Locate the cell with the specified text and output its (X, Y) center coordinate. 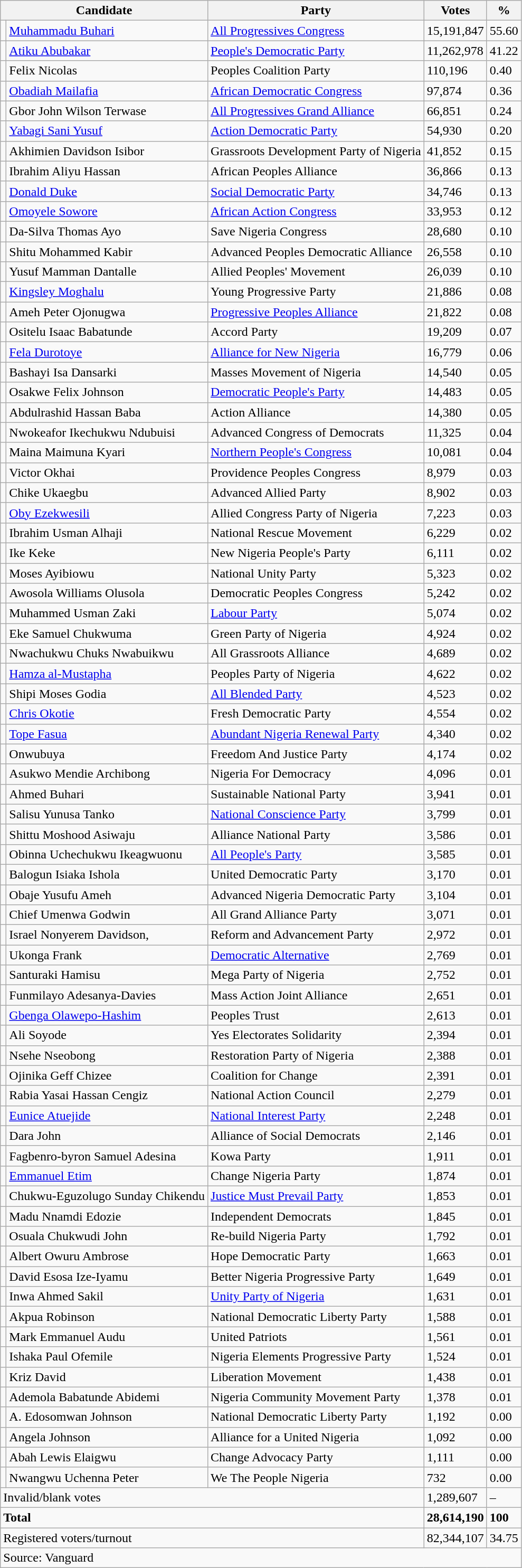
All Blended Party (316, 694)
Eke Samuel Chukwuma (107, 634)
21,886 (455, 292)
7,223 (455, 513)
Providence Peoples Congress (316, 473)
1,845 (455, 1216)
14,540 (455, 372)
2,651 (455, 995)
Awosola Williams Olusola (107, 593)
Chris Okotie (107, 714)
Hope Democratic Party (316, 1257)
0.12 (504, 211)
Save Nigeria Congress (316, 231)
Ibrahim Aliyu Hassan (107, 171)
Ibrahim Usman Alhaji (107, 533)
2,391 (455, 1075)
5,074 (455, 613)
Yes Electorates Solidarity (316, 1035)
4,554 (455, 714)
Accord Party (316, 332)
Justice Must Prevail Party (316, 1196)
Osakwe Felix Johnson (107, 392)
2,613 (455, 1015)
26,558 (455, 252)
1,588 (455, 1317)
0.24 (504, 111)
1,289,607 (455, 1497)
Ahmed Buhari (107, 794)
54,930 (455, 131)
14,483 (455, 392)
Alliance for New Nigeria (316, 352)
2,279 (455, 1095)
2,394 (455, 1035)
Bashayi Isa Dansarki (107, 372)
Fresh Democratic Party (316, 714)
1,378 (455, 1397)
Akhimien Davidson Isibor (107, 151)
Progressive Peoples Alliance (316, 312)
Change Advocacy Party (316, 1457)
Da-Silva Thomas Ayo (107, 231)
1,524 (455, 1357)
Ositelu Isaac Babatunde (107, 332)
Kingsley Moghalu (107, 292)
15,191,847 (455, 31)
Registered voters/turnout (212, 1538)
Donald Duke (107, 191)
Peoples Party of Nigeria (316, 674)
Angela Johnson (107, 1437)
Alliance for a United Nigeria (316, 1437)
Dara John (107, 1136)
Nigeria Community Movement Party (316, 1397)
Omoyele Sowore (107, 211)
0.15 (504, 151)
National Conscience Party (316, 814)
0.07 (504, 332)
1,092 (455, 1437)
100 (504, 1517)
Re-build Nigeria Party (316, 1236)
10,081 (455, 452)
United Democratic Party (316, 874)
Victor Okhai (107, 473)
97,874 (455, 91)
Action Alliance (316, 412)
People's Democratic Party (316, 51)
3,941 (455, 794)
Fagbenro-byron Samuel Adesina (107, 1156)
Onwubuya (107, 754)
Alliance National Party (316, 834)
Labour Party (316, 613)
Nsehe Nseobong (107, 1055)
8,902 (455, 493)
Candidate (105, 11)
4,924 (455, 634)
Restoration Party of Nigeria (316, 1055)
Action Democratic Party (316, 131)
Inwa Ahmed Sakil (107, 1297)
Mega Party of Nigeria (316, 975)
Maina Maimuna Kyari (107, 452)
Moses Ayibiowu (107, 573)
Nwokeafor Ikechukwu Ndubuisi (107, 432)
Osuala Chukwudi John (107, 1236)
African Peoples Alliance (316, 171)
Sustainable National Party (316, 794)
Peoples Coalition Party (316, 71)
Coalition for Change (316, 1075)
82,344,107 (455, 1538)
11,262,978 (455, 51)
66,851 (455, 111)
All Grassroots Alliance (316, 654)
110,196 (455, 71)
2,972 (455, 935)
Rabia Yasai Hassan Cengiz (107, 1095)
Obinna Uchechukwu Ikeagwuonu (107, 854)
Change Nigeria Party (316, 1176)
1,874 (455, 1176)
National Unity Party (316, 573)
Allied Peoples' Movement (316, 272)
Chike Ukaegbu (107, 493)
United Patriots (316, 1337)
2,248 (455, 1116)
33,953 (455, 211)
732 (455, 1477)
Abah Lewis Elaigwu (107, 1457)
Asukwo Mendie Archibong (107, 774)
Peoples Trust (316, 1015)
0.40 (504, 71)
Balogun Isiaka Ishola (107, 874)
Democratic Peoples Congress (316, 593)
Albert Owuru Ambrose (107, 1257)
1,853 (455, 1196)
28,680 (455, 231)
1,663 (455, 1257)
Israel Nonyerem Davidson, (107, 935)
Advanced Nigeria Democratic Party (316, 895)
National Action Council (316, 1095)
Akpua Robinson (107, 1317)
4,622 (455, 674)
41,852 (455, 151)
Reform and Advancement Party (316, 935)
Young Progressive Party (316, 292)
Total (212, 1517)
Shipi Moses Godia (107, 694)
6,111 (455, 553)
3,585 (455, 854)
Democratic People's Party (316, 392)
Salisu Yunusa Tanko (107, 814)
1,192 (455, 1417)
4,523 (455, 694)
Muhammed Usman Zaki (107, 613)
Oby Ezekwesili (107, 513)
28,614,190 (455, 1517)
Advanced Peoples Democratic Alliance (316, 252)
36,866 (455, 171)
Felix Nicolas (107, 71)
4,340 (455, 734)
Chukwu-Eguzolugo Sunday Chikendu (107, 1196)
Ukonga Frank (107, 955)
Eunice Atuejide (107, 1116)
Fela Durotoye (107, 352)
Advanced Congress of Democrats (316, 432)
Santuraki Hamisu (107, 975)
6,229 (455, 533)
19,209 (455, 332)
34.75 (504, 1538)
Better Nigeria Progressive Party (316, 1277)
Atiku Abubakar (107, 51)
Source: Vanguard (261, 1558)
Gbor John Wilson Terwase (107, 111)
All Grand Alliance Party (316, 915)
Abdulrashid Hassan Baba (107, 412)
Gbenga Olawepo-Hashim (107, 1015)
Nigeria Elements Progressive Party (316, 1357)
% (504, 11)
Kriz David (107, 1377)
8,979 (455, 473)
Social Democratic Party (316, 191)
Kowa Party (316, 1156)
Ademola Babatunde Abidemi (107, 1397)
55.60 (504, 31)
Ike Keke (107, 553)
Obaje Yusufu Ameh (107, 895)
3,104 (455, 895)
16,779 (455, 352)
Yabagi Sani Yusuf (107, 131)
5,242 (455, 593)
1,649 (455, 1277)
Alliance of Social Democrats (316, 1136)
All Progressives Grand Alliance (316, 111)
Ishaka Paul Ofemile (107, 1357)
All People's Party (316, 854)
All Progressives Congress (316, 31)
National Rescue Movement (316, 533)
Votes (455, 11)
Shittu Moshood Asiwaju (107, 834)
2,769 (455, 955)
National Interest Party (316, 1116)
Ali Soyode (107, 1035)
Unity Party of Nigeria (316, 1297)
Chief Umenwa Godwin (107, 915)
– (504, 1497)
1,111 (455, 1457)
Green Party of Nigeria (316, 634)
5,323 (455, 573)
3,170 (455, 874)
0.36 (504, 91)
2,752 (455, 975)
21,822 (455, 312)
Democratic Alternative (316, 955)
1,792 (455, 1236)
Mass Action Joint Alliance (316, 995)
Ojinika Geff Chizee (107, 1075)
Emmanuel Etim (107, 1176)
3,071 (455, 915)
Nwangwu Uchenna Peter (107, 1477)
Abundant Nigeria Renewal Party (316, 734)
2,388 (455, 1055)
African Action Congress (316, 211)
Invalid/blank votes (212, 1497)
Advanced Allied Party (316, 493)
4,174 (455, 754)
Northern People's Congress (316, 452)
26,039 (455, 272)
0.06 (504, 352)
0.20 (504, 131)
1,631 (455, 1297)
1,561 (455, 1337)
34,746 (455, 191)
2,146 (455, 1136)
11,325 (455, 432)
1,911 (455, 1156)
Independent Democrats (316, 1216)
Ameh Peter Ojonugwa (107, 312)
Nwachukwu Chuks Nwabuikwu (107, 654)
3,586 (455, 834)
Grassroots Development Party of Nigeria (316, 151)
Madu Nnamdi Edozie (107, 1216)
New Nigeria People's Party (316, 553)
Liberation Movement (316, 1377)
Hamza al-Mustapha (107, 674)
1,438 (455, 1377)
Muhammadu Buhari (107, 31)
3,799 (455, 814)
4,689 (455, 654)
Tope Fasua (107, 734)
Obadiah Mailafia (107, 91)
David Esosa Ize-Iyamu (107, 1277)
African Democratic Congress (316, 91)
Masses Movement of Nigeria (316, 372)
Nigeria For Democracy (316, 774)
41.22 (504, 51)
Funmilayo Adesanya-Davies (107, 995)
Freedom And Justice Party (316, 754)
Party (316, 11)
Mark Emmanuel Audu (107, 1337)
Allied Congress Party of Nigeria (316, 513)
We The People Nigeria (316, 1477)
14,380 (455, 412)
Shitu Mohammed Kabir (107, 252)
4,096 (455, 774)
Yusuf Mamman Dantalle (107, 272)
A. Edosomwan Johnson (107, 1417)
